Determine the [X, Y] coordinate at the center of the cell enclosing the given text.  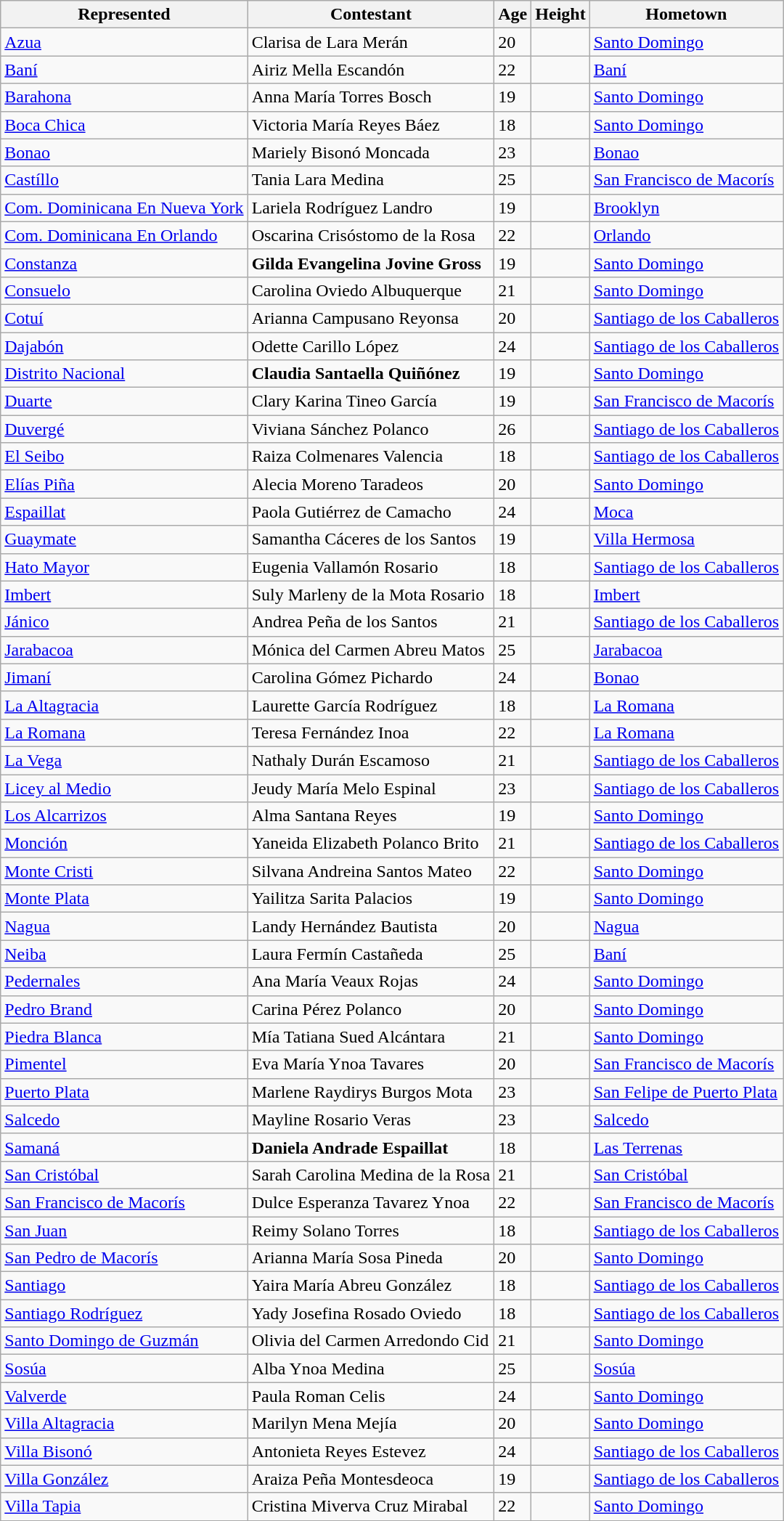
Villa González [124, 1479]
Carolina Gómez Pichardo [371, 677]
Lariela Rodríguez Landro [371, 208]
Samaná [124, 1147]
Santo Domingo de Guzmán [124, 1341]
Gilda Evangelina Jovine Gross [371, 263]
Carolina Oviedo Albuquerque [371, 290]
Anna María Torres Bosch [371, 97]
Duvergé [124, 429]
Pimentel [124, 1064]
Teresa Fernández Inoa [371, 733]
La Altagracia [124, 705]
Pedernales [124, 982]
Elías Piña [124, 484]
El Seibo [124, 457]
Mariely Bisonó Moncada [371, 152]
Guaymate [124, 539]
Yady Josefina Rosado Oviedo [371, 1313]
Suly Marleny de la Mota Rosario [371, 595]
Eugenia Vallamón Rosario [371, 567]
Clarisa de Lara Merán [371, 42]
Com. Dominicana En Nueva York [124, 208]
Tania Lara Medina [371, 180]
Alecia Moreno Taradeos [371, 484]
Yaira María Abreu González [371, 1286]
Mayline Rosario Veras [371, 1120]
Barahona [124, 97]
Hato Mayor [124, 567]
Dajabón [124, 346]
Licey al Medio [124, 788]
Castíllo [124, 180]
Sarah Carolina Medina de la Rosa [371, 1175]
Monte Cristi [124, 871]
Arianna María Sosa Pineda [371, 1258]
Jeudy María Melo Espinal [371, 788]
Arianna Campusano Reyonsa [371, 318]
Las Terrenas [686, 1147]
Pedro Brand [124, 1009]
Olivia del Carmen Arredondo Cid [371, 1341]
Paula Roman Celis [371, 1396]
Neiba [124, 954]
Cristina Miverva Cruz Mirabal [371, 1506]
Ana María Veaux Rojas [371, 982]
Azua [124, 42]
Jánico [124, 622]
Orlando [686, 235]
Laurette García Rodríguez [371, 705]
San Juan [124, 1231]
Villa Bisonó [124, 1451]
Odette Carillo López [371, 346]
Mónica del Carmen Abreu Matos [371, 650]
Boca Chica [124, 125]
Cotuí [124, 318]
Victoria María Reyes Báez [371, 125]
Com. Dominicana En Orlando [124, 235]
Puerto Plata [124, 1092]
Villa Tapia [124, 1506]
Laura Fermín Castañeda [371, 954]
Marlene Raydirys Burgos Mota [371, 1092]
Nathaly Durán Escamoso [371, 760]
San Felipe de Puerto Plata [686, 1092]
La Vega [124, 760]
Constanza [124, 263]
Brooklyn [686, 208]
Mía Tatiana Sued Alcántara [371, 1037]
Distrito Nacional [124, 374]
Hometown [686, 15]
Consuelo [124, 290]
Santiago [124, 1286]
Raiza Colmenares Valencia [371, 457]
Alba Ynoa Medina [371, 1369]
Los Alcarrizos [124, 816]
Clary Karina Tineo García [371, 401]
Yaneida Elizabeth Polanco Brito [371, 844]
Monción [124, 844]
Marilyn Mena Mejía [371, 1424]
Samantha Cáceres de los Santos [371, 539]
Santiago Rodríguez [124, 1313]
26 [513, 429]
Villa Altagracia [124, 1424]
Piedra Blanca [124, 1037]
Carina Pérez Polanco [371, 1009]
Monte Plata [124, 899]
Landy Hernández Bautista [371, 926]
Araiza Peña Montesdeoca [371, 1479]
Espaillat [124, 512]
Villa Hermosa [686, 539]
Oscarina Crisóstomo de la Rosa [371, 235]
Valverde [124, 1396]
Paola Gutiérrez de Camacho [371, 512]
Duarte [124, 401]
Yailitza Sarita Palacios [371, 899]
Age [513, 15]
Height [560, 15]
Alma Santana Reyes [371, 816]
Jimaní [124, 677]
Eva María Ynoa Tavares [371, 1064]
Dulce Esperanza Tavarez Ynoa [371, 1202]
Airiz Mella Escandón [371, 70]
Viviana Sánchez Polanco [371, 429]
Antonieta Reyes Estevez [371, 1451]
Contestant [371, 15]
Daniela Andrade Espaillat [371, 1147]
Represented [124, 15]
Moca [686, 512]
Claudia Santaella Quiñónez [371, 374]
Silvana Andreina Santos Mateo [371, 871]
Reimy Solano Torres [371, 1231]
Andrea Peña de los Santos [371, 622]
San Pedro de Macorís [124, 1258]
